Return the (X, Y) coordinate for the center point of the cell that contains the specified text.  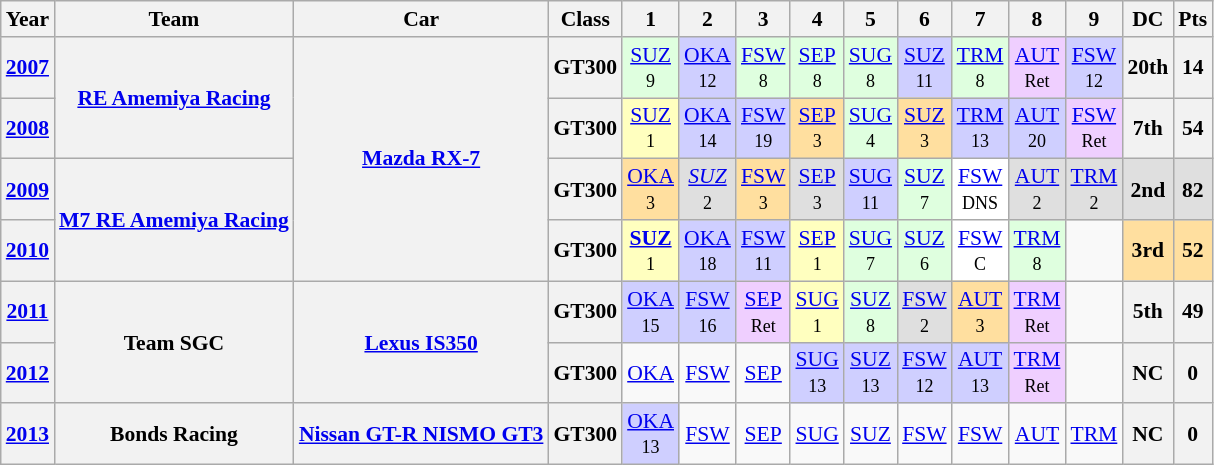
OKA13 (650, 434)
Team SGC (174, 342)
DC (1148, 19)
2007 (28, 68)
8 (1038, 19)
OKA18 (708, 250)
82 (1192, 190)
FSW16 (708, 312)
FSW2 (924, 312)
SUG7 (870, 250)
2 (708, 19)
2012 (28, 372)
OKA (650, 372)
SUZ9 (650, 68)
TRM13 (980, 128)
SUG13 (816, 372)
FSW19 (764, 128)
4 (816, 19)
SUZ2 (708, 190)
9 (1094, 19)
AUTRet (1038, 68)
Nissan GT-R NISMO GT3 (422, 434)
SUZ7 (924, 190)
FSW8 (764, 68)
Pts (1192, 19)
AUT20 (1038, 128)
SEPRet (764, 312)
5th (1148, 312)
TRM (1094, 434)
SUG (816, 434)
SUZ (870, 434)
6 (924, 19)
FSWRet (1094, 128)
SUG11 (870, 190)
SUZ8 (870, 312)
14 (1192, 68)
SUG1 (816, 312)
20th (1148, 68)
RE Amemiya Racing (174, 98)
SUG4 (870, 128)
OKA3 (650, 190)
2009 (28, 190)
SUZ6 (924, 250)
SUZ3 (924, 128)
52 (1192, 250)
7th (1148, 128)
Lexus IS350 (422, 342)
3 (764, 19)
2011 (28, 312)
AUT13 (980, 372)
SEP8 (816, 68)
SUZ13 (870, 372)
2nd (1148, 190)
AUT (1038, 434)
AUT3 (980, 312)
OKA12 (708, 68)
SUG8 (870, 68)
1 (650, 19)
5 (870, 19)
3rd (1148, 250)
FSW3 (764, 190)
FSWC (980, 250)
SEP1 (816, 250)
AUT2 (1038, 190)
54 (1192, 128)
OKA15 (650, 312)
2010 (28, 250)
Car (422, 19)
Bonds Racing (174, 434)
7 (980, 19)
49 (1192, 312)
Year (28, 19)
Team (174, 19)
FSWDNS (980, 190)
Class (585, 19)
2013 (28, 434)
Mazda RX-7 (422, 159)
OKA14 (708, 128)
2008 (28, 128)
FSW11 (764, 250)
M7 RE Amemiya Racing (174, 220)
TRM2 (1094, 190)
SUZ11 (924, 68)
